Capture the cell that displays the provided text and extract its [x, y] central coordinate. 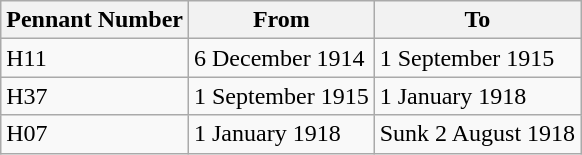
H11 [95, 58]
From [281, 20]
H37 [95, 96]
Sunk 2 August 1918 [477, 134]
H07 [95, 134]
Pennant Number [95, 20]
6 December 1914 [281, 58]
To [477, 20]
